Return the (x, y) coordinate for the center point of the cell that contains the specified text.  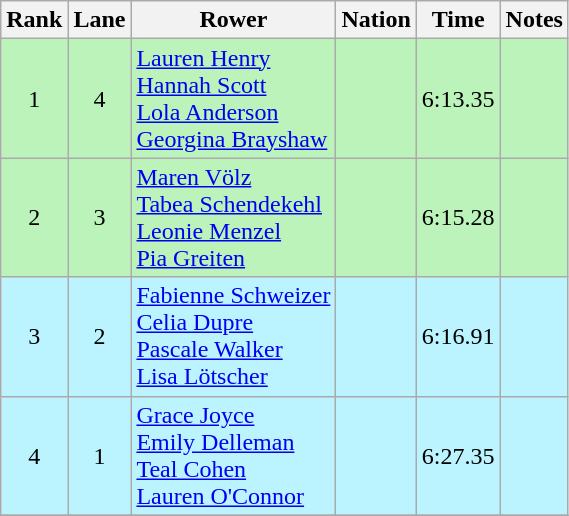
6:15.28 (458, 218)
6:27.35 (458, 456)
Fabienne SchweizerCelia DuprePascale WalkerLisa Lötscher (234, 336)
Maren VölzTabea SchendekehlLeonie MenzelPia Greiten (234, 218)
Rank (34, 20)
Rower (234, 20)
6:16.91 (458, 336)
Nation (376, 20)
Time (458, 20)
Lane (100, 20)
Grace JoyceEmily DellemanTeal CohenLauren O'Connor (234, 456)
Notes (534, 20)
Lauren HenryHannah ScottLola AndersonGeorgina Brayshaw (234, 98)
6:13.35 (458, 98)
